Search for the cell housing the specified text and yield its [X, Y] center coordinate. 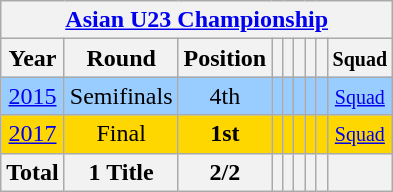
2017 [33, 134]
Final [121, 134]
Total [33, 172]
4th [225, 96]
Semifinals [121, 96]
1 Title [121, 172]
Asian U23 Championship [197, 20]
1st [225, 134]
Round [121, 58]
Year [33, 58]
Position [225, 58]
2015 [33, 96]
2/2 [225, 172]
